Determine the (x, y) coordinate at the center of the cell enclosing the given text.  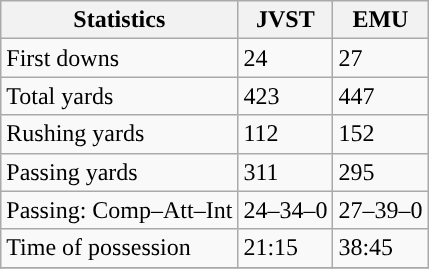
Statistics (120, 20)
First downs (120, 58)
295 (380, 172)
27–39–0 (380, 210)
311 (286, 172)
Time of possession (120, 248)
112 (286, 134)
447 (380, 96)
Rushing yards (120, 134)
152 (380, 134)
JVST (286, 20)
Passing yards (120, 172)
24–34–0 (286, 210)
24 (286, 58)
38:45 (380, 248)
423 (286, 96)
Total yards (120, 96)
27 (380, 58)
EMU (380, 20)
21:15 (286, 248)
Passing: Comp–Att–Int (120, 210)
